Pinpoint the cell where the given text exists, returning its (x, y) midpoint coordinate. 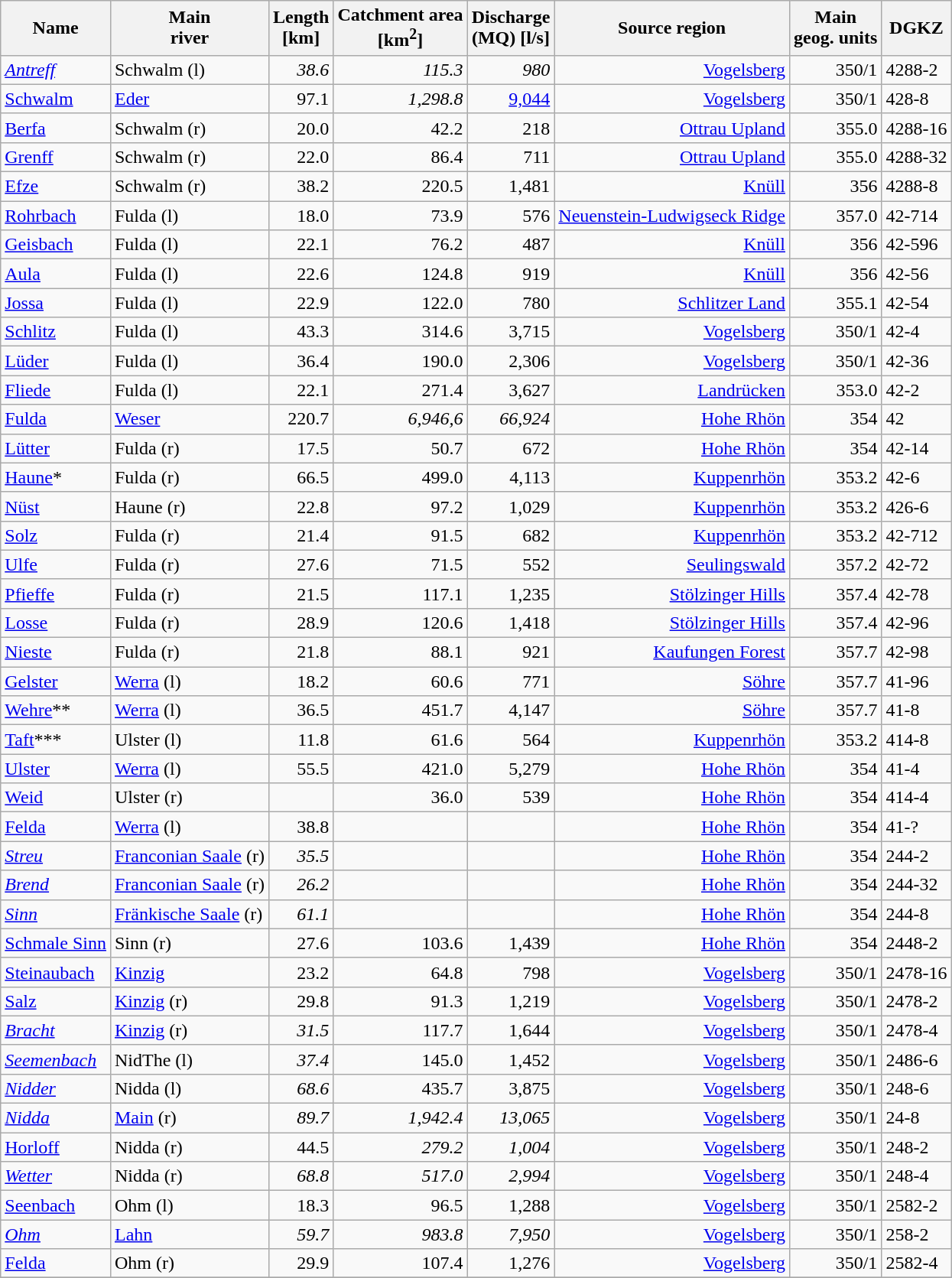
Nüst (56, 506)
414-4 (916, 798)
35.5 (301, 856)
4,113 (511, 477)
357.0 (835, 216)
42-56 (916, 274)
2478-4 (916, 1030)
4288-32 (916, 157)
122.0 (401, 303)
Nidda (56, 1118)
Kaufungen Forest (672, 652)
145.0 (401, 1059)
Seenbach (56, 1205)
Lüder (56, 361)
3,875 (511, 1088)
59.7 (301, 1234)
220.5 (401, 187)
Solz (56, 535)
66.5 (301, 477)
682 (511, 535)
21.8 (301, 652)
780 (511, 303)
1,644 (511, 1030)
41-8 (916, 711)
2478-2 (916, 1001)
86.4 (401, 157)
Nidda (l) (190, 1088)
37.4 (301, 1059)
Seemenbach (56, 1059)
117.1 (401, 593)
43.3 (301, 332)
Schlitz (56, 332)
96.5 (401, 1205)
279.2 (401, 1147)
1,942.4 (401, 1118)
Horloff (56, 1147)
Losse (56, 623)
Main (r) (190, 1118)
244-32 (916, 885)
6,946,6 (401, 419)
1,235 (511, 593)
517.0 (401, 1176)
357.2 (835, 564)
68.8 (301, 1176)
451.7 (401, 711)
22.6 (301, 274)
42-36 (916, 361)
55.5 (301, 769)
4288-2 (916, 70)
71.5 (401, 564)
41-? (916, 827)
Kinzig (190, 972)
672 (511, 448)
Antreff (56, 70)
Source region (672, 28)
539 (511, 798)
Fränkische Saale (r) (190, 914)
Weid (56, 798)
42-6 (916, 477)
Seulingswald (672, 564)
Haune (r) (190, 506)
18.0 (301, 216)
91.5 (401, 535)
29.8 (301, 1001)
3,715 (511, 332)
50.7 (401, 448)
42-712 (916, 535)
42-98 (916, 652)
428-8 (916, 99)
42-96 (916, 623)
3,627 (511, 390)
1,481 (511, 187)
Geisbach (56, 245)
Jossa (56, 303)
18.3 (301, 1205)
248-2 (916, 1147)
Length[km] (301, 28)
44.5 (301, 1147)
31.5 (301, 1030)
Wetter (56, 1176)
426-6 (916, 506)
2582-2 (916, 1205)
42-596 (916, 245)
42-54 (916, 303)
Schwalm (56, 99)
487 (511, 245)
7,950 (511, 1234)
Salz (56, 1001)
42-2 (916, 390)
97.1 (301, 99)
NidThe (l) (190, 1059)
983.8 (401, 1234)
Bracht (56, 1030)
Ohm (r) (190, 1263)
Sinn (r) (190, 943)
Berfa (56, 128)
576 (511, 216)
Maingeog. units (835, 28)
22.0 (301, 157)
414-8 (916, 740)
499.0 (401, 477)
1,004 (511, 1147)
Streu (56, 856)
22.8 (301, 506)
Sinn (56, 914)
271.4 (401, 390)
355.1 (835, 303)
36.0 (401, 798)
124.8 (401, 274)
Aula (56, 274)
4288-8 (916, 187)
353.0 (835, 390)
60.6 (401, 681)
13,065 (511, 1118)
41-96 (916, 681)
42-78 (916, 593)
Ulfe (56, 564)
20.0 (301, 128)
Brend (56, 885)
22.9 (301, 303)
17.5 (301, 448)
Ohm (l) (190, 1205)
Fulda (56, 419)
564 (511, 740)
Mainriver (190, 28)
38.6 (301, 70)
11.8 (301, 740)
Nieste (56, 652)
18.2 (301, 681)
4288-16 (916, 128)
68.6 (301, 1088)
1,439 (511, 943)
771 (511, 681)
218 (511, 128)
980 (511, 70)
Name (56, 28)
103.6 (401, 943)
1,418 (511, 623)
244-2 (916, 856)
Efze (56, 187)
1,276 (511, 1263)
Nidder (56, 1088)
61.6 (401, 740)
Taft*** (56, 740)
42-14 (916, 448)
1,029 (511, 506)
9,044 (511, 99)
38.2 (301, 187)
Wehre** (56, 711)
Landrücken (672, 390)
190.0 (401, 361)
Ulster (r) (190, 798)
66,924 (511, 419)
Ulster (l) (190, 740)
Schlitzer Land (672, 303)
26.2 (301, 885)
38.8 (301, 827)
91.3 (401, 1001)
Pfieffe (56, 593)
919 (511, 274)
61.1 (301, 914)
24-8 (916, 1118)
88.1 (401, 652)
Eder (190, 99)
Lahn (190, 1234)
Schwalm (l) (190, 70)
Schmale Sinn (56, 943)
120.6 (401, 623)
76.2 (401, 245)
64.8 (401, 972)
314.6 (401, 332)
Neuenstein-Ludwigseck Ridge (672, 216)
Rohrbach (56, 216)
244-8 (916, 914)
36.5 (301, 711)
42-4 (916, 332)
2582-4 (916, 1263)
2478-16 (916, 972)
258-2 (916, 1234)
2448-2 (916, 943)
Steinaubach (56, 972)
Haune* (56, 477)
5,279 (511, 769)
DGKZ (916, 28)
28.9 (301, 623)
21.4 (301, 535)
36.4 (301, 361)
552 (511, 564)
Discharge(MQ) [l/s] (511, 28)
1,452 (511, 1059)
117.7 (401, 1030)
921 (511, 652)
42.2 (401, 128)
23.2 (301, 972)
115.3 (401, 70)
Fliede (56, 390)
Weser (190, 419)
42 (916, 419)
2486-6 (916, 1059)
1,298.8 (401, 99)
435.7 (401, 1088)
1,219 (511, 1001)
42-714 (916, 216)
711 (511, 157)
220.7 (301, 419)
42-72 (916, 564)
2,306 (511, 361)
1,288 (511, 1205)
107.4 (401, 1263)
2,994 (511, 1176)
421.0 (401, 769)
798 (511, 972)
Ulster (56, 769)
Catchment area[km2] (401, 28)
41-4 (916, 769)
248-4 (916, 1176)
Grenff (56, 157)
97.2 (401, 506)
73.9 (401, 216)
89.7 (301, 1118)
4,147 (511, 711)
21.5 (301, 593)
248-6 (916, 1088)
Ohm (56, 1234)
29.9 (301, 1263)
Lütter (56, 448)
Gelster (56, 681)
